Determine the [x, y] coordinate at the center of the cell enclosing the given text.  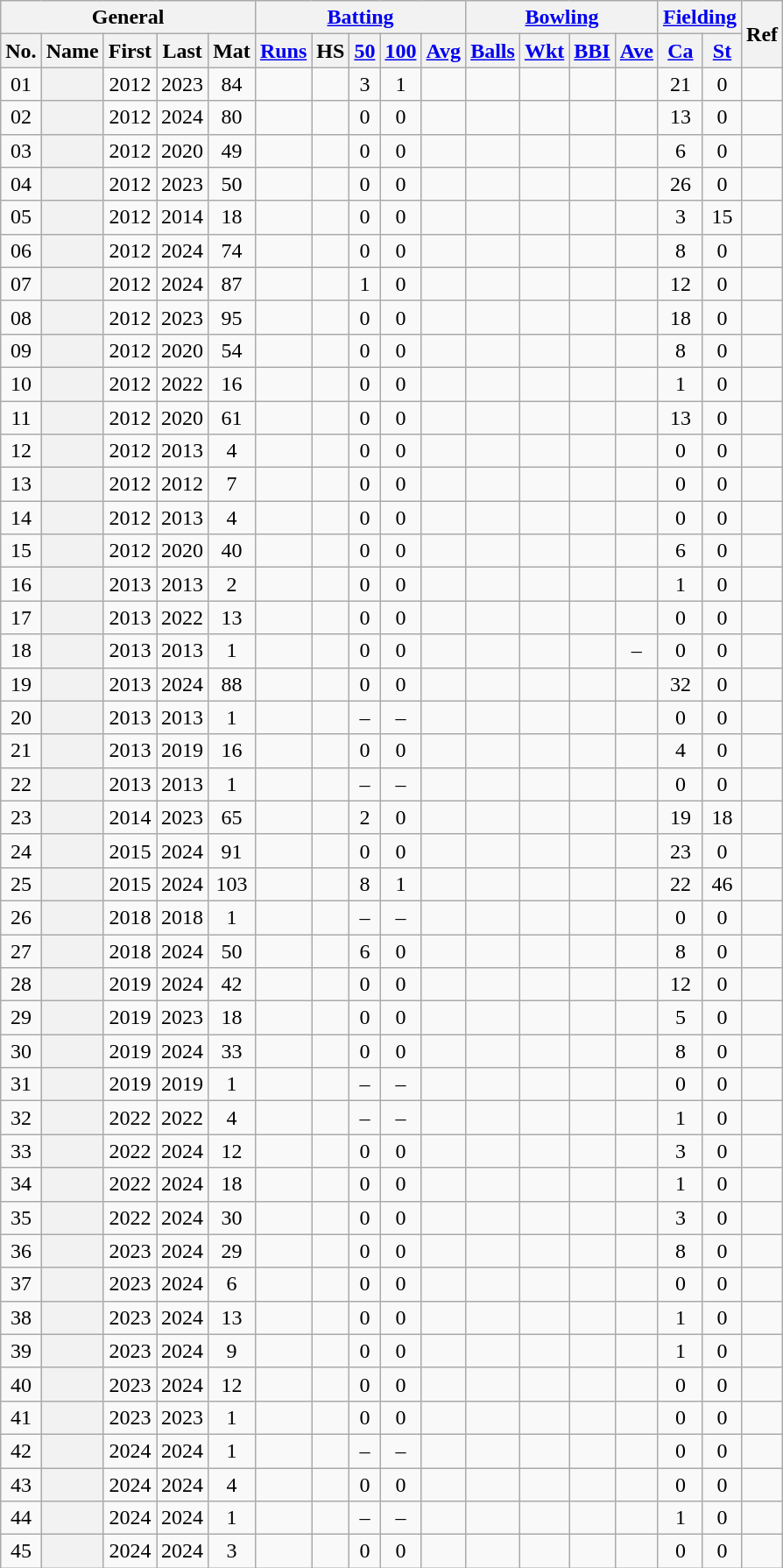
24 [21, 851]
7 [232, 484]
74 [232, 251]
06 [21, 251]
Last [182, 51]
Wkt [544, 51]
54 [232, 350]
03 [21, 151]
103 [232, 884]
91 [232, 851]
27 [21, 950]
41 [21, 1417]
08 [21, 317]
02 [21, 117]
01 [21, 84]
80 [232, 117]
Batting [360, 18]
General [128, 18]
14 [21, 518]
49 [232, 151]
Mat [232, 51]
5 [680, 1018]
35 [21, 1218]
Fielding [699, 18]
Avg [443, 51]
04 [21, 184]
25 [21, 884]
Runs [283, 51]
43 [21, 1485]
10 [21, 384]
31 [21, 1084]
Ave [636, 51]
100 [401, 51]
87 [232, 284]
9 [232, 1351]
44 [21, 1518]
Name [72, 51]
BBI [592, 51]
St [722, 51]
Balls [493, 51]
05 [21, 217]
Ref [762, 34]
09 [21, 350]
38 [21, 1317]
28 [21, 985]
20 [21, 717]
37 [21, 1284]
95 [232, 317]
17 [21, 618]
84 [232, 84]
34 [21, 1184]
Ca [680, 51]
Bowling [562, 18]
61 [232, 418]
36 [21, 1251]
HS [331, 51]
No. [21, 51]
39 [21, 1351]
65 [232, 817]
45 [21, 1551]
11 [21, 418]
46 [722, 884]
88 [232, 684]
First [130, 51]
07 [21, 284]
